Output the (X, Y) coordinate of the center of the cell containing the given text.  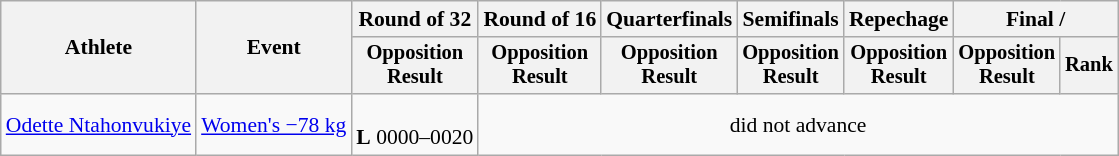
Rank (1089, 66)
L 0000–0020 (414, 124)
Event (274, 48)
Women's −78 kg (274, 124)
Round of 32 (414, 19)
did not advance (798, 124)
Final / (1036, 19)
Odette Ntahonvukiye (98, 124)
Round of 16 (540, 19)
Athlete (98, 48)
Semifinals (790, 19)
Quarterfinals (669, 19)
Repechage (899, 19)
